Return the (x, y) coordinate for the center point of the cell that contains the specified text.  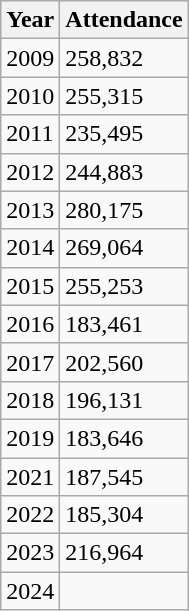
2022 (30, 515)
2015 (30, 286)
2013 (30, 210)
2009 (30, 58)
183,461 (124, 324)
244,883 (124, 172)
2012 (30, 172)
187,545 (124, 477)
202,560 (124, 362)
216,964 (124, 553)
2021 (30, 477)
2011 (30, 134)
2017 (30, 362)
Attendance (124, 20)
Year (30, 20)
255,315 (124, 96)
2014 (30, 248)
235,495 (124, 134)
2010 (30, 96)
2018 (30, 400)
183,646 (124, 438)
2019 (30, 438)
196,131 (124, 400)
2023 (30, 553)
258,832 (124, 58)
255,253 (124, 286)
280,175 (124, 210)
2016 (30, 324)
269,064 (124, 248)
2024 (30, 591)
185,304 (124, 515)
